Capture the cell that displays the provided text and extract its (X, Y) central coordinate. 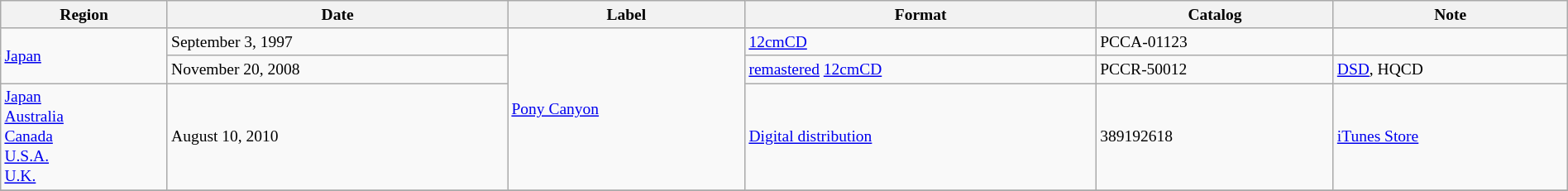
389192618 (1216, 137)
Region (84, 15)
September 3, 1997 (337, 41)
remastered 12cmCD (921, 69)
DSD, HQCD (1451, 69)
Note (1451, 15)
PCCA-01123 (1216, 41)
Label (627, 15)
Digital distribution (921, 137)
August 10, 2010 (337, 137)
Format (921, 15)
JapanAustraliaCanadaU.S.A.U.K. (84, 137)
November 20, 2008 (337, 69)
Date (337, 15)
PCCR-50012 (1216, 69)
12cmCD (921, 41)
iTunes Store (1451, 137)
Catalog (1216, 15)
Japan (84, 56)
Pony Canyon (627, 109)
